Identify which cell holds the provided text, then report its [x, y] central coordinate. 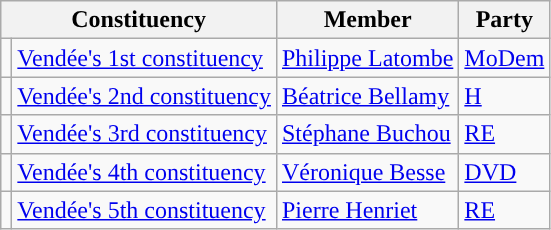
Constituency [139, 20]
Vendée's 5th constituency [144, 210]
Philippe Latombe [367, 58]
DVD [504, 172]
MoDem [504, 58]
Béatrice Bellamy [367, 96]
Vendée's 3rd constituency [144, 134]
Pierre Henriet [367, 210]
Vendée's 4th constituency [144, 172]
Member [367, 20]
Vendée's 2nd constituency [144, 96]
Party [504, 20]
H [504, 96]
Stéphane Buchou [367, 134]
Véronique Besse [367, 172]
Vendée's 1st constituency [144, 58]
